For the text-containing cell, return its midpoint in [X, Y] coordinate format. 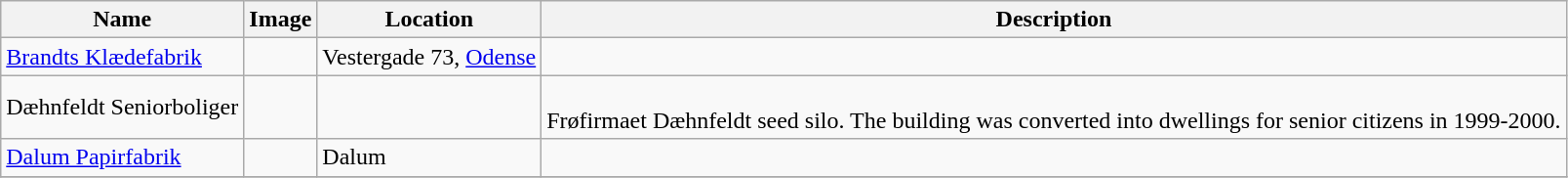
Frøfirmaet Dæhnfeldt seed silo. The building was converted into dwellings for senior citizens in 1999-2000. [1054, 108]
Dæhnfeldt Seniorboliger [123, 108]
Name [123, 20]
Dalum Papirfabrik [123, 157]
Description [1054, 20]
Image [281, 20]
Location [429, 20]
Brandts Klædefabrik [123, 57]
Vestergade 73, Odense [429, 57]
Dalum [429, 157]
